Find where the given text appears and provide that cell's center as [x, y] coordinate. 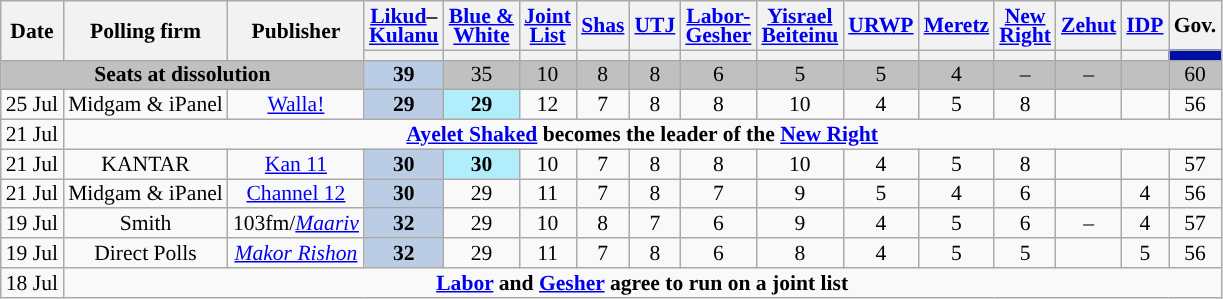
18 Jul [32, 283]
12 [548, 105]
Meretz [957, 26]
Labor and Gesher agree to run on a joint list [642, 283]
Makor Rishon [296, 253]
YisraelBeiteinu [800, 26]
Seats at dissolution [182, 75]
Walla! [296, 105]
25 Jul [32, 105]
Smith [146, 224]
Polling firm [146, 30]
JointList [548, 26]
Blue &White [482, 26]
Channel 12 [296, 194]
39 [404, 75]
Kan 11 [296, 164]
35 [482, 75]
Shas [602, 26]
Direct Polls [146, 253]
Publisher [296, 30]
Date [32, 30]
103fm/Maariv [296, 224]
KANTAR [146, 164]
Ayelet Shaked becomes the leader of the New Right [642, 135]
Zehut [1088, 26]
NewRight [1025, 26]
Likud–Kulanu [404, 26]
URWP [880, 26]
60 [1196, 75]
UTJ [654, 26]
Labor-Gesher [718, 26]
IDP [1144, 26]
Gov. [1196, 26]
